Find where the given text appears and provide that cell's center as (X, Y) coordinate. 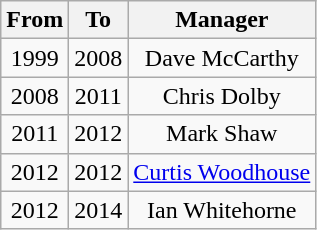
Ian Whitehorne (222, 210)
Chris Dolby (222, 96)
Manager (222, 20)
Dave McCarthy (222, 58)
From (35, 20)
To (98, 20)
1999 (35, 58)
2014 (98, 210)
Curtis Woodhouse (222, 172)
Mark Shaw (222, 134)
